Search for the cell housing the specified text and yield its (X, Y) center coordinate. 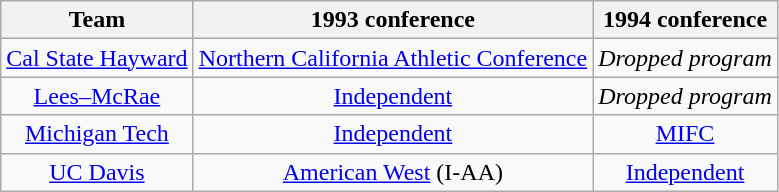
Team (97, 20)
MIFC (686, 134)
Cal State Hayward (97, 58)
1993 conference (393, 20)
UC Davis (97, 172)
Northern California Athletic Conference (393, 58)
American West (I-AA) (393, 172)
1994 conference (686, 20)
Michigan Tech (97, 134)
Lees–McRae (97, 96)
